Scan for the cell matching the given text and deliver its (x, y) coordinate at center. 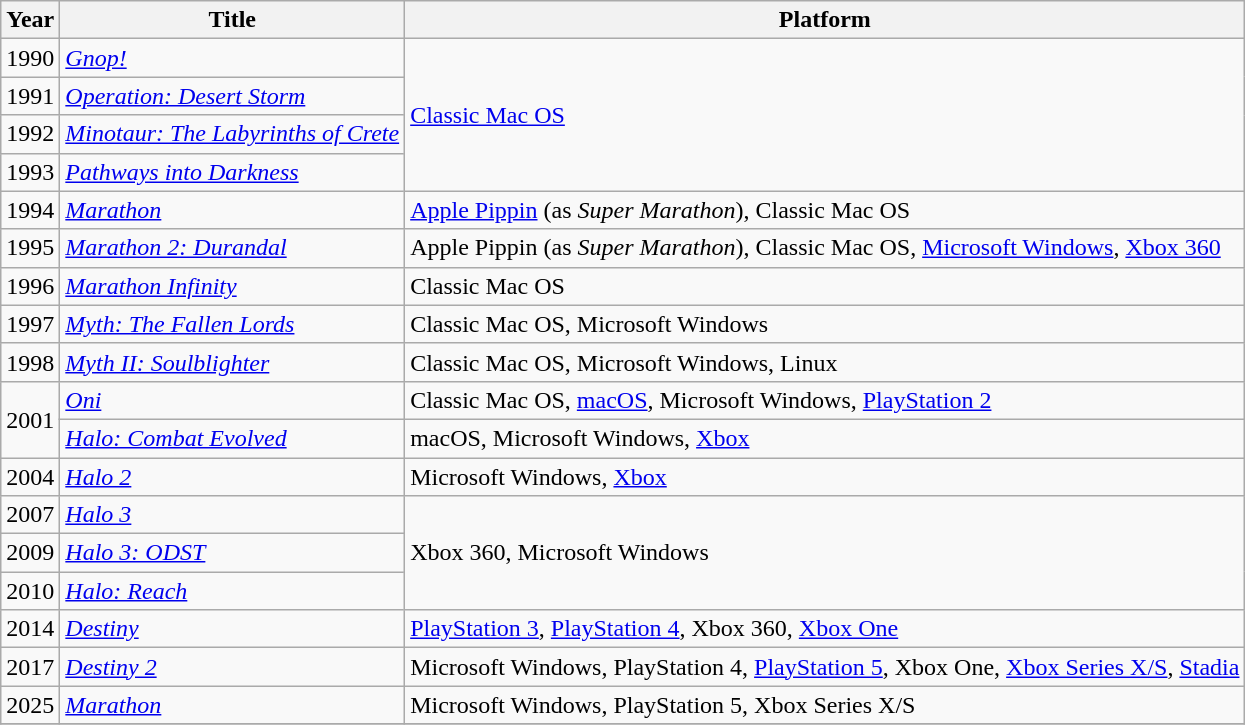
1996 (30, 286)
Marathon 2: Durandal (232, 248)
2009 (30, 553)
Microsoft Windows, PlayStation 4, PlayStation 5, Xbox One, Xbox Series X/S, Stadia (825, 667)
Oni (232, 400)
macOS, Microsoft Windows, Xbox (825, 438)
Platform (825, 20)
Halo: Reach (232, 591)
Classic Mac OS, Microsoft Windows, Linux (825, 362)
1993 (30, 172)
Operation: Desert Storm (232, 96)
1990 (30, 58)
Microsoft Windows, Xbox (825, 477)
1992 (30, 134)
Myth: The Fallen Lords (232, 324)
Marathon Infinity (232, 286)
2014 (30, 629)
2007 (30, 515)
2025 (30, 705)
Halo 3 (232, 515)
2004 (30, 477)
1998 (30, 362)
Minotaur: The Labyrinths of Crete (232, 134)
Halo: Combat Evolved (232, 438)
Title (232, 20)
Apple Pippin (as Super Marathon), Classic Mac OS, Microsoft Windows, Xbox 360 (825, 248)
Pathways into Darkness (232, 172)
1994 (30, 210)
Halo 3: ODST (232, 553)
Year (30, 20)
Apple Pippin (as Super Marathon), Classic Mac OS (825, 210)
Classic Mac OS, Microsoft Windows (825, 324)
1991 (30, 96)
2001 (30, 419)
2017 (30, 667)
2010 (30, 591)
Destiny (232, 629)
1995 (30, 248)
PlayStation 3, PlayStation 4, Xbox 360, Xbox One (825, 629)
Microsoft Windows, PlayStation 5, Xbox Series X/S (825, 705)
Myth II: Soulblighter (232, 362)
Xbox 360, Microsoft Windows (825, 553)
Destiny 2 (232, 667)
1997 (30, 324)
Halo 2 (232, 477)
Classic Mac OS, macOS, Microsoft Windows, PlayStation 2 (825, 400)
Gnop! (232, 58)
